Search for the cell housing the specified text and yield its (X, Y) center coordinate. 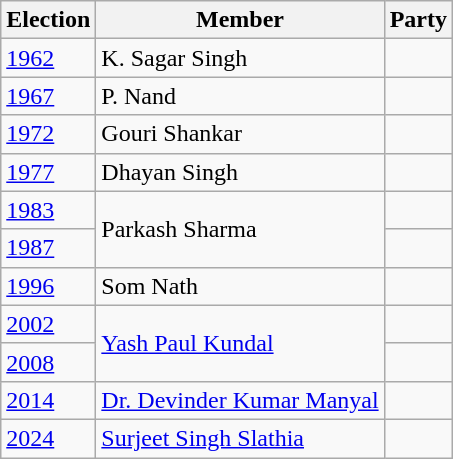
1967 (48, 96)
P. Nand (240, 96)
Yash Paul Kundal (240, 343)
1996 (48, 286)
2014 (48, 400)
Election (48, 20)
Surjeet Singh Slathia (240, 438)
2002 (48, 324)
Party (418, 20)
Member (240, 20)
2024 (48, 438)
Dr. Devinder Kumar Manyal (240, 400)
1962 (48, 58)
Gouri Shankar (240, 134)
Som Nath (240, 286)
1987 (48, 248)
1983 (48, 210)
Dhayan Singh (240, 172)
1977 (48, 172)
1972 (48, 134)
K. Sagar Singh (240, 58)
Parkash Sharma (240, 229)
2008 (48, 362)
